Output the [X, Y] coordinate of the center of the cell containing the given text.  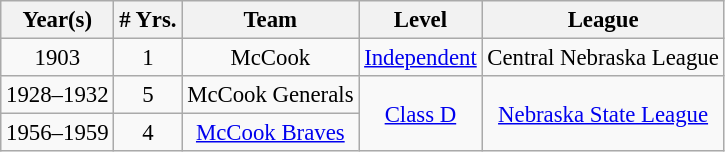
4 [148, 133]
Class D [420, 114]
# Yrs. [148, 20]
League [603, 20]
Nebraska State League [603, 114]
Central Nebraska League [603, 58]
1928–1932 [58, 95]
Year(s) [58, 20]
5 [148, 95]
McCook Generals [270, 95]
1903 [58, 58]
Team [270, 20]
McCook Braves [270, 133]
1 [148, 58]
McCook [270, 58]
Independent [420, 58]
Level [420, 20]
1956–1959 [58, 133]
